Output the (x, y) coordinate of the center of the cell containing the given text.  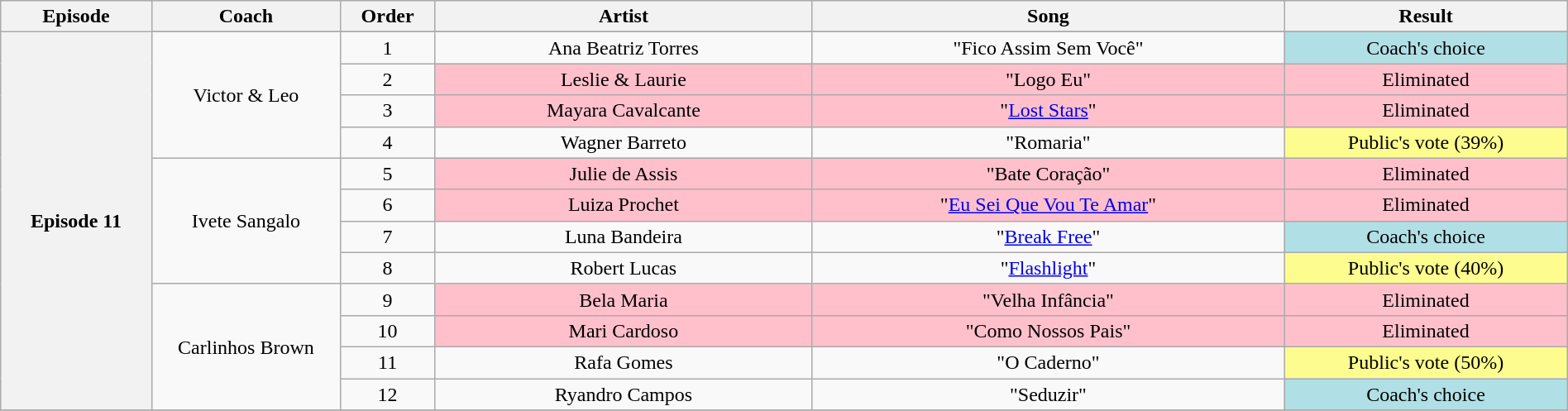
"Flashlight" (1049, 268)
6 (388, 205)
Coach (246, 17)
2 (388, 79)
11 (388, 362)
Public's vote (39%) (1426, 142)
"Bate Coração" (1049, 174)
"Eu Sei Que Vou Te Amar" (1049, 205)
Victor & Leo (246, 95)
"Como Nossos Pais" (1049, 331)
Order (388, 17)
12 (388, 394)
3 (388, 111)
8 (388, 268)
Ana Beatriz Torres (624, 48)
"Break Free" (1049, 237)
Result (1426, 17)
Public's vote (40%) (1426, 268)
Luiza Prochet (624, 205)
4 (388, 142)
Leslie & Laurie (624, 79)
Episode (76, 17)
Public's vote (50%) (1426, 362)
Rafa Gomes (624, 362)
Carlinhos Brown (246, 346)
1 (388, 48)
Luna Bandeira (624, 237)
Song (1049, 17)
Wagner Barreto (624, 142)
Mayara Cavalcante (624, 111)
"Romaria" (1049, 142)
Artist (624, 17)
10 (388, 331)
Julie de Assis (624, 174)
"Velha Infância" (1049, 299)
"Lost Stars" (1049, 111)
"Seduzir" (1049, 394)
Mari Cardoso (624, 331)
9 (388, 299)
Bela Maria (624, 299)
"O Caderno" (1049, 362)
5 (388, 174)
Ryandro Campos (624, 394)
7 (388, 237)
"Fico Assim Sem Você" (1049, 48)
Ivete Sangalo (246, 221)
Robert Lucas (624, 268)
Episode 11 (76, 222)
"Logo Eu" (1049, 79)
